Detect which cell encompasses the target text, then output its (X, Y) center coordinate. 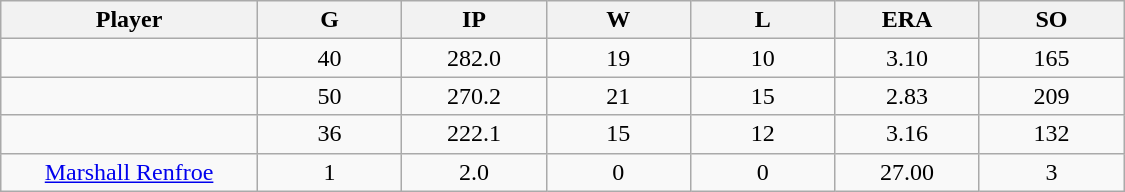
282.0 (474, 58)
2.83 (907, 96)
209 (1051, 96)
W (618, 20)
12 (763, 134)
40 (329, 58)
3 (1051, 172)
L (763, 20)
2.0 (474, 172)
165 (1051, 58)
222.1 (474, 134)
Player (130, 20)
270.2 (474, 96)
IP (474, 20)
132 (1051, 134)
3.10 (907, 58)
36 (329, 134)
10 (763, 58)
3.16 (907, 134)
27.00 (907, 172)
21 (618, 96)
G (329, 20)
SO (1051, 20)
50 (329, 96)
19 (618, 58)
1 (329, 172)
ERA (907, 20)
Marshall Renfroe (130, 172)
